Scan for the cell matching the given text and deliver its (X, Y) coordinate at center. 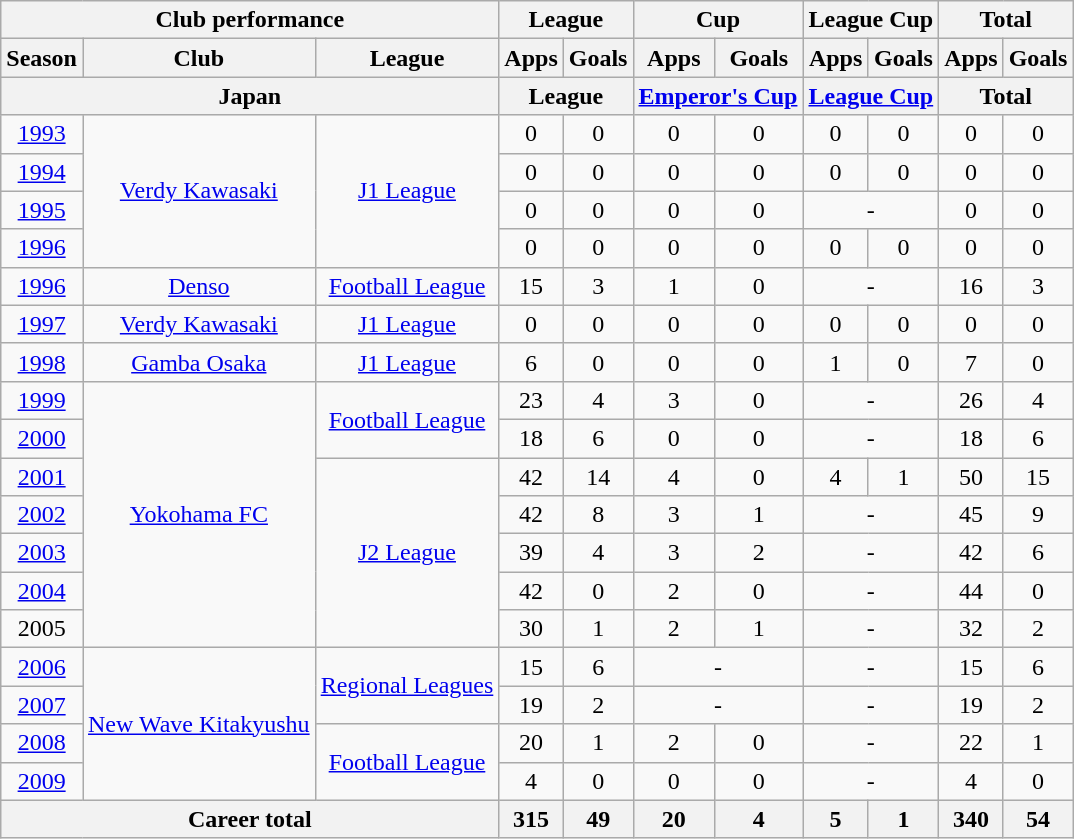
J2 League (407, 553)
1995 (42, 210)
2007 (42, 705)
1993 (42, 134)
Japan (250, 96)
2005 (42, 629)
New Wave Kitakyushu (198, 724)
2003 (42, 553)
2006 (42, 667)
45 (971, 515)
Gamba Osaka (198, 362)
1998 (42, 362)
7 (971, 362)
Season (42, 58)
26 (971, 400)
32 (971, 629)
2000 (42, 438)
2002 (42, 515)
23 (531, 400)
8 (598, 515)
1997 (42, 324)
Club performance (250, 20)
5 (836, 819)
315 (531, 819)
Yokohama FC (198, 514)
50 (971, 477)
Denso (198, 286)
14 (598, 477)
340 (971, 819)
16 (971, 286)
2001 (42, 477)
Cup (718, 20)
1994 (42, 172)
1999 (42, 400)
Emperor's Cup (718, 96)
Club (198, 58)
2009 (42, 781)
2008 (42, 743)
30 (531, 629)
2004 (42, 591)
44 (971, 591)
9 (1038, 515)
54 (1038, 819)
49 (598, 819)
39 (531, 553)
Career total (250, 819)
22 (971, 743)
Regional Leagues (407, 686)
